Return [X, Y] of the center of cell containing provided text 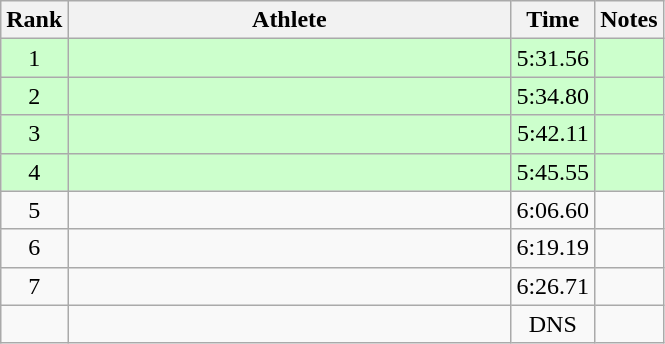
5:42.11 [553, 134]
6:26.71 [553, 286]
5:45.55 [553, 172]
5:34.80 [553, 96]
5:31.56 [553, 58]
6 [34, 248]
5 [34, 210]
Rank [34, 20]
Notes [629, 20]
Athlete [290, 20]
6:19.19 [553, 248]
4 [34, 172]
Time [553, 20]
6:06.60 [553, 210]
3 [34, 134]
7 [34, 286]
1 [34, 58]
DNS [553, 324]
2 [34, 96]
